Return [x, y] of the center of cell containing provided text 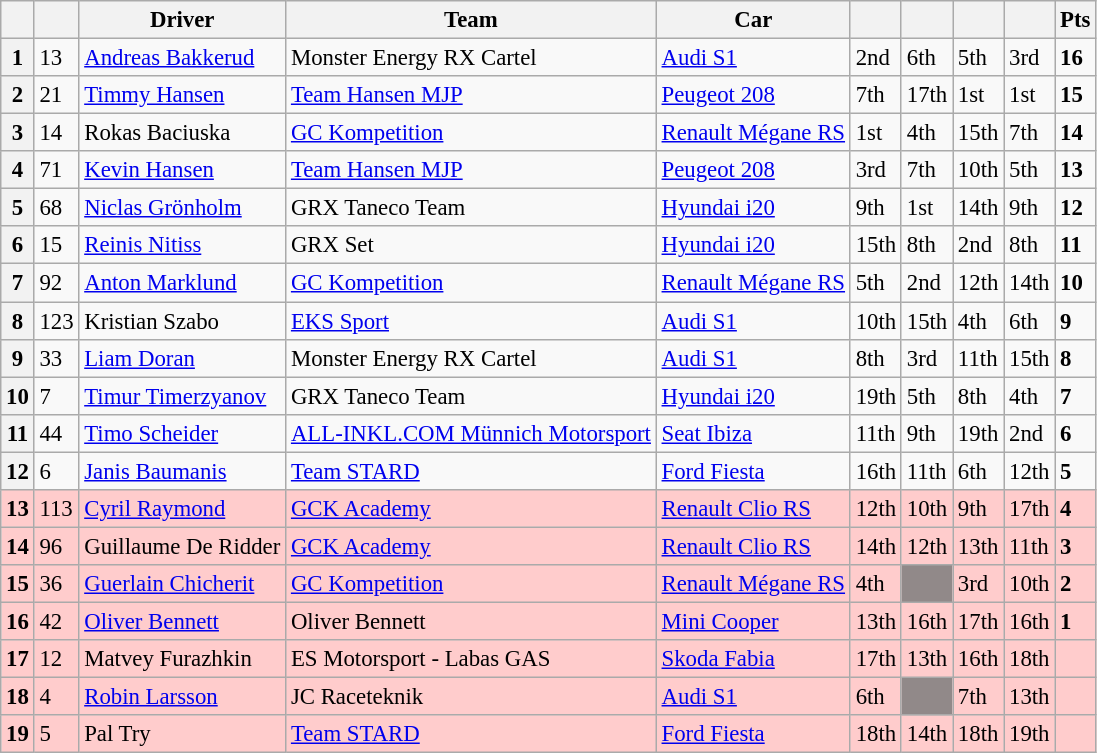
Guillaume De Ridder [182, 546]
Timo Scheider [182, 433]
Cyril Raymond [182, 509]
92 [56, 283]
Seat Ibiza [753, 433]
GRX Set [472, 245]
EKS Sport [472, 321]
JC Raceteknik [472, 697]
Timmy Hansen [182, 95]
Kevin Hansen [182, 170]
Anton Marklund [182, 283]
Kristian Szabo [182, 321]
Matvey Furazhkin [182, 659]
Car [753, 20]
Reinis Nitiss [182, 245]
Team [472, 20]
ALL-INKL.COM Münnich Motorsport [472, 433]
Rokas Baciuska [182, 133]
Timur Timerzyanov [182, 396]
Driver [182, 20]
71 [56, 170]
44 [56, 433]
18 [18, 697]
33 [56, 358]
Janis Baumanis [182, 471]
Liam Doran [182, 358]
21 [56, 95]
Pts [1076, 20]
36 [56, 584]
68 [56, 208]
Robin Larsson [182, 697]
17 [18, 659]
113 [56, 509]
Pal Try [182, 734]
19 [18, 734]
96 [56, 546]
Mini Cooper [753, 621]
Andreas Bakkerud [182, 58]
Skoda Fabia [753, 659]
123 [56, 321]
Niclas Grönholm [182, 208]
ES Motorsport - Labas GAS [472, 659]
Guerlain Chicherit [182, 584]
42 [56, 621]
